Output the (x, y) coordinate of the center of the cell containing the given text.  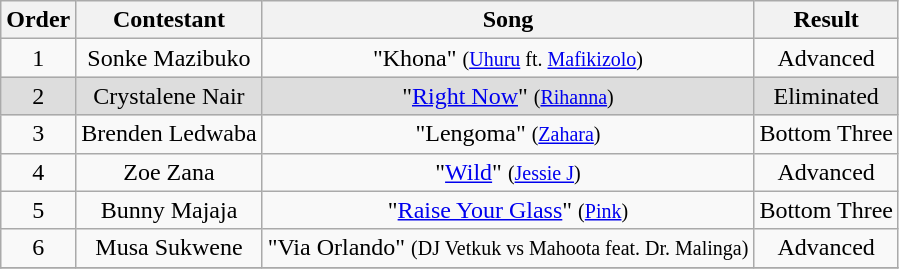
1 (38, 58)
"Lengoma" (Zahara) (508, 134)
Sonke Mazibuko (169, 58)
6 (38, 248)
"Wild" (Jessie J) (508, 172)
5 (38, 210)
Order (38, 20)
Zoe Zana (169, 172)
Song (508, 20)
Brenden Ledwaba (169, 134)
"Khona" (Uhuru ft. Mafikizolo) (508, 58)
"Right Now" (Rihanna) (508, 96)
"Via Orlando" (DJ Vetkuk vs Mahoota feat. Dr. Malinga) (508, 248)
Crystalene Nair (169, 96)
Musa Sukwene (169, 248)
"Raise Your Glass" (Pink) (508, 210)
Eliminated (826, 96)
4 (38, 172)
2 (38, 96)
Bunny Majaja (169, 210)
Contestant (169, 20)
3 (38, 134)
Result (826, 20)
